Search for the cell housing the specified text and yield its [X, Y] center coordinate. 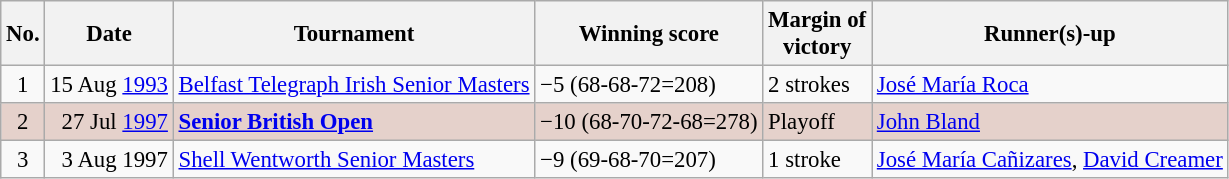
2 [23, 122]
Senior British Open [354, 122]
−5 (68-68-72=208) [649, 85]
Runner(s)-up [1050, 34]
José María Cañizares, David Creamer [1050, 160]
Margin ofvictory [818, 34]
1 stroke [818, 160]
No. [23, 34]
Shell Wentworth Senior Masters [354, 160]
15 Aug 1993 [109, 85]
−10 (68-70-72-68=278) [649, 122]
1 [23, 85]
Playoff [818, 122]
−9 (69-68-70=207) [649, 160]
Tournament [354, 34]
Belfast Telegraph Irish Senior Masters [354, 85]
Date [109, 34]
2 strokes [818, 85]
27 Jul 1997 [109, 122]
3 [23, 160]
John Bland [1050, 122]
Winning score [649, 34]
José María Roca [1050, 85]
3 Aug 1997 [109, 160]
